Output the [X, Y] coordinate of the center of the cell containing the given text.  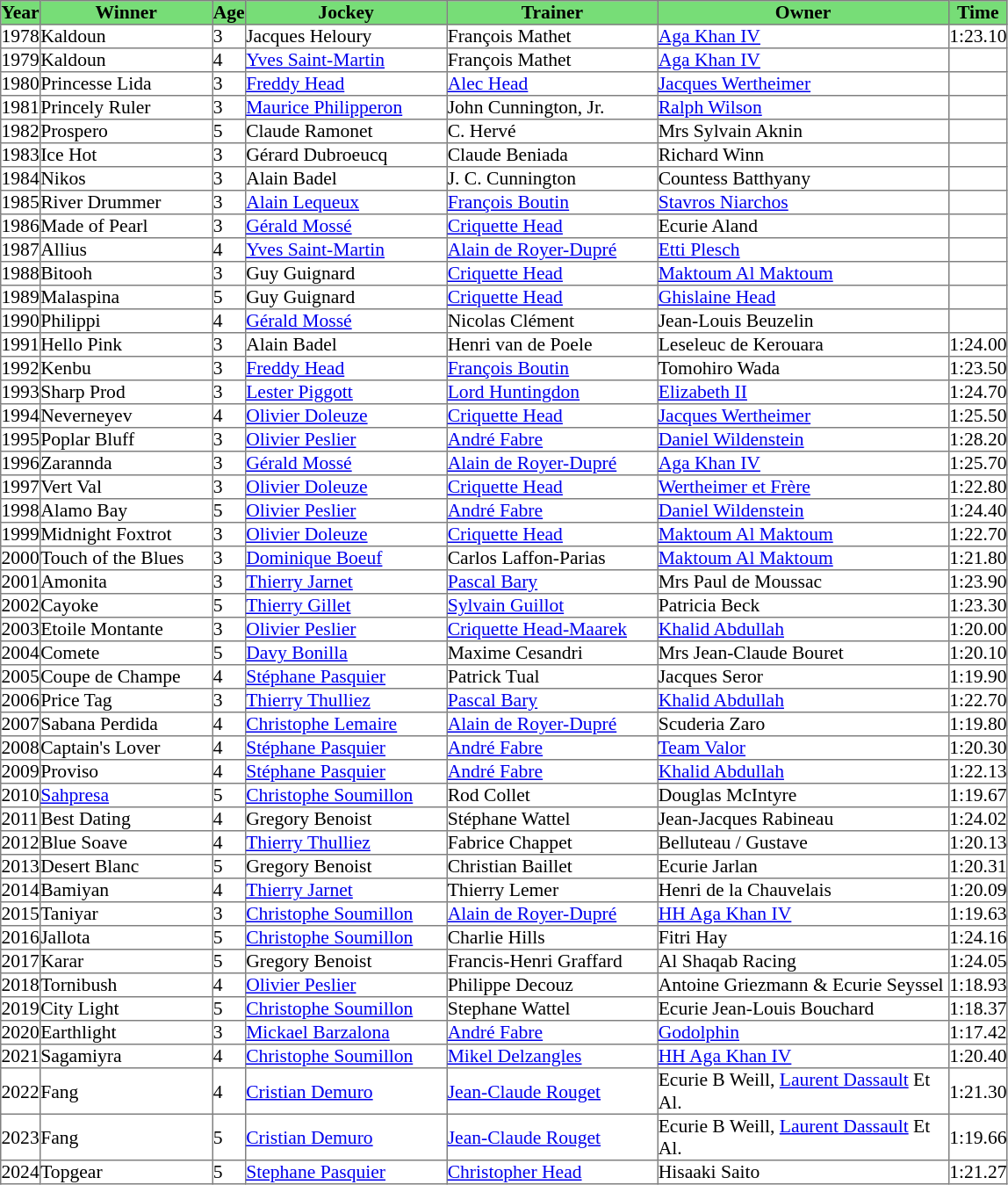
1997 [21, 487]
1:18.37 [978, 1008]
1:24.05 [978, 961]
Dominique Boeuf [346, 559]
2023 [21, 1137]
Fabrice Chappet [552, 843]
1981 [21, 107]
1978 [21, 37]
Thierry Gillet [346, 606]
Lester Piggott [346, 392]
Sabana Perdida [126, 724]
1:22.13 [978, 771]
Christophe Lemaire [346, 724]
Fitri Hay [803, 938]
Jacques Seror [803, 676]
Countess Batthyany [803, 179]
Patricia Beck [803, 606]
Mrs Sylvain Aknin [803, 132]
Francis-Henri Graffard [552, 961]
Team Valor [803, 748]
2014 [21, 891]
Jockey [346, 12]
Kenbu [126, 369]
Sahpresa [126, 796]
Desert Blanc [126, 866]
1:21.27 [978, 1172]
1:21.30 [978, 1091]
Sharp Prod [126, 392]
2007 [21, 724]
Jallota [126, 938]
1:25.50 [978, 416]
Henri van de Poele [552, 344]
Winner [126, 12]
1:19.67 [978, 796]
1:19.66 [978, 1137]
Charlie Hills [552, 938]
Poplar Bluff [126, 439]
Claude Ramonet [346, 132]
Richard Winn [803, 155]
Price Tag [126, 701]
1996 [21, 464]
J. C. Cunnington [552, 179]
Rod Collet [552, 796]
Stéphane Wattel [552, 819]
Midnight Foxtrot [126, 534]
1:23.10 [978, 37]
Mrs Jean-Claude Bouret [803, 654]
1993 [21, 392]
1990 [21, 322]
Ecurie Jarlan [803, 866]
1:18.93 [978, 986]
Philippe Decouz [552, 986]
Maxime Cesandri [552, 654]
1:17.42 [978, 1033]
2002 [21, 606]
Patrick Tual [552, 676]
2000 [21, 559]
2001 [21, 582]
Ralph Wilson [803, 107]
1:23.90 [978, 582]
1:24.02 [978, 819]
1982 [21, 132]
2005 [21, 676]
Hello Pink [126, 344]
1:24.00 [978, 344]
2012 [21, 843]
Proviso [126, 771]
Tornibush [126, 986]
1979 [21, 60]
2022 [21, 1091]
1999 [21, 534]
City Light [126, 1008]
2019 [21, 1008]
1987 [21, 249]
2017 [21, 961]
Alec Head [552, 84]
Stephane Wattel [552, 1008]
John Cunnington, Jr. [552, 107]
Mrs Paul de Moussac [803, 582]
Topgear [126, 1172]
Made of Pearl [126, 227]
Sylvain Guillot [552, 606]
1:28.20 [978, 439]
2010 [21, 796]
Carlos Laffon-Parias [552, 559]
Captain's Lover [126, 748]
2020 [21, 1033]
2018 [21, 986]
Jean-Jacques Rabineau [803, 819]
2021 [21, 1056]
Al Shaqab Racing [803, 961]
Touch of the Blues [126, 559]
Bamiyan [126, 891]
Mickael Barzalona [346, 1033]
Etti Plesch [803, 249]
Scuderia Zaro [803, 724]
C. Hervé [552, 132]
1:22.80 [978, 487]
Nicolas Clément [552, 322]
Jean-Louis Beuzelin [803, 322]
Alain Lequeux [346, 202]
Trainer [552, 12]
Vert Val [126, 487]
1988 [21, 274]
Bitooh [126, 274]
Etoile Montante [126, 629]
1:20.31 [978, 866]
1985 [21, 202]
1:21.80 [978, 559]
Henri de la Chauvelais [803, 891]
Maurice Philipperon [346, 107]
Belluteau / Gustave [803, 843]
Ghislaine Head [803, 297]
Princesse Lida [126, 84]
Comete [126, 654]
Hisaaki Saito [803, 1172]
1:19.63 [978, 914]
Earthlight [126, 1033]
1983 [21, 155]
Christopher Head [552, 1172]
Elizabeth II [803, 392]
2015 [21, 914]
Jacques Heloury [346, 37]
1:20.09 [978, 891]
Thierry Lemer [552, 891]
Ecurie Aland [803, 227]
Owner [803, 12]
1:23.50 [978, 369]
Prospero [126, 132]
1986 [21, 227]
2009 [21, 771]
Malaspina [126, 297]
2006 [21, 701]
Year [21, 12]
1:20.10 [978, 654]
Stephane Pasquier [346, 1172]
Criquette Head-Maarek [552, 629]
Zarannda [126, 464]
2024 [21, 1172]
Douglas McIntyre [803, 796]
Neverneyev [126, 416]
Allius [126, 249]
River Drummer [126, 202]
1:20.40 [978, 1056]
Leseleuc de Kerouara [803, 344]
Blue Soave [126, 843]
1995 [21, 439]
Ecurie Jean-Louis Bouchard [803, 1008]
Alamo Bay [126, 511]
Philippi [126, 322]
Best Dating [126, 819]
2013 [21, 866]
Stavros Niarchos [803, 202]
Gérard Dubroeucq [346, 155]
1:24.70 [978, 392]
Christian Baillet [552, 866]
1:24.40 [978, 511]
Tomohiro Wada [803, 369]
2003 [21, 629]
Davy Bonilla [346, 654]
2016 [21, 938]
1:25.70 [978, 464]
Mikel Delzangles [552, 1056]
2008 [21, 748]
1984 [21, 179]
1:24.16 [978, 938]
1980 [21, 84]
2011 [21, 819]
Princely Ruler [126, 107]
Cayoke [126, 606]
Antoine Griezmann & Ecurie Seyssel [803, 986]
Lord Huntingdon [552, 392]
Taniyar [126, 914]
Amonita [126, 582]
1:20.00 [978, 629]
Time [978, 12]
1992 [21, 369]
Age [228, 12]
1:19.80 [978, 724]
2004 [21, 654]
Godolphin [803, 1033]
1991 [21, 344]
1:23.30 [978, 606]
1:20.13 [978, 843]
1989 [21, 297]
Claude Beniada [552, 155]
Wertheimer et Frère [803, 487]
1:19.90 [978, 676]
Nikos [126, 179]
1994 [21, 416]
1998 [21, 511]
Karar [126, 961]
Sagamiyra [126, 1056]
Coupe de Champe [126, 676]
1:20.30 [978, 748]
Ice Hot [126, 155]
